For the text-containing cell, return its midpoint in (X, Y) coordinate format. 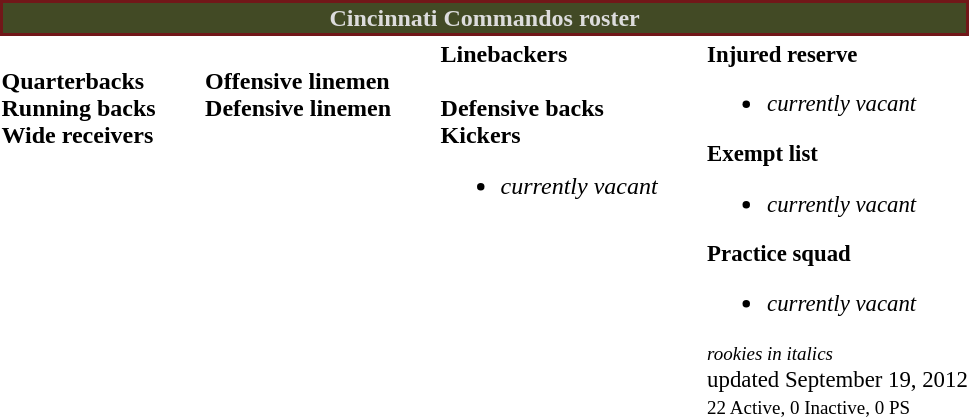
Cincinnati Commandos roster (484, 18)
